Capture the cell that displays the provided text and extract its (X, Y) central coordinate. 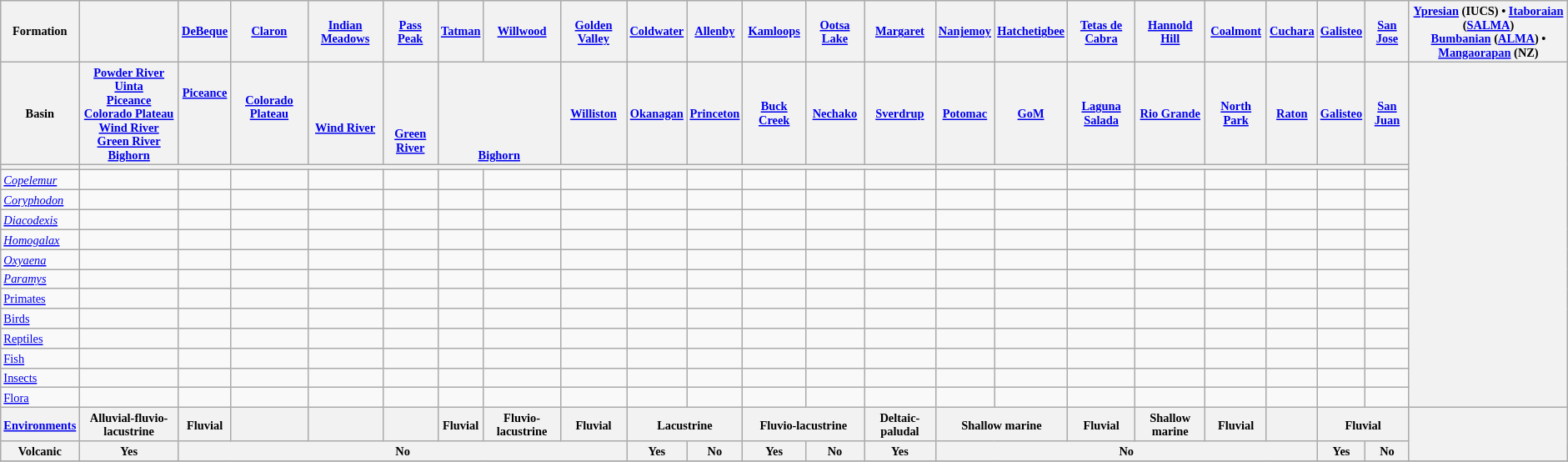
Insects (40, 378)
Willwood (522, 30)
Indian Meadows (345, 30)
Colorado Plateau (269, 113)
Golden Valley (594, 30)
GoM (1031, 113)
Volcanic (40, 450)
Green River (410, 113)
Lacustrine (685, 424)
Coryphodon (40, 199)
Bighorn (498, 113)
Ootsa Lake (834, 30)
Environments (40, 424)
Sverdrup (900, 113)
Primates (40, 299)
Deltaic-paludal (900, 424)
Kamloops (774, 30)
Copelemur (40, 180)
Diacodexis (40, 219)
Alluvial-fluvio-lacustrine (129, 424)
Paramys (40, 279)
Nanjemoy (964, 30)
Flora (40, 397)
Rio Grande (1170, 113)
Birds (40, 319)
San Jose (1387, 30)
Laguna Salada (1102, 113)
Nechako (834, 113)
Piceance (204, 113)
North Park (1235, 113)
Tetas de Cabra (1102, 30)
Pass Peak (410, 30)
Allenby (715, 30)
Cuchara (1292, 30)
Coalmont (1235, 30)
Ypresian (IUCS) • Itaboraian (SALMA)Bumbanian (ALMA) • Mangaorapan (NZ) (1489, 30)
Homogalax (40, 239)
Coldwater (657, 30)
Buck Creek (774, 113)
Raton (1292, 113)
Fish (40, 358)
Margaret (900, 30)
Hatchetigbee (1031, 30)
Basin (40, 113)
Okanagan (657, 113)
Princeton (715, 113)
Wind River (345, 113)
Formation (40, 30)
San Juan (1387, 113)
DeBeque (204, 30)
Powder RiverUintaPiceanceColorado PlateauWind RiverGreen RiverBighorn (129, 113)
Tatman (460, 30)
Williston (594, 113)
Hannold Hill (1170, 30)
Oxyaena (40, 259)
Claron (269, 30)
Reptiles (40, 338)
Potomac (964, 113)
